Determine the [x, y] coordinate at the center of the cell enclosing the given text.  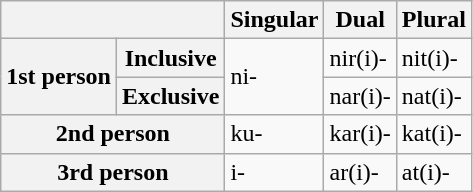
Dual [360, 20]
ni- [274, 77]
ar(i)- [360, 172]
Inclusive [170, 58]
kar(i)- [360, 134]
2nd person [113, 134]
nar(i)- [360, 96]
nat(i)- [434, 96]
i- [274, 172]
1st person [59, 77]
3rd person [113, 172]
nit(i)- [434, 58]
Plural [434, 20]
Singular [274, 20]
nir(i)- [360, 58]
kat(i)- [434, 134]
at(i)- [434, 172]
ku- [274, 134]
Exclusive [170, 96]
